Capture the cell that displays the provided text and extract its [x, y] central coordinate. 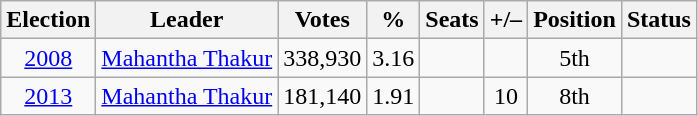
181,140 [322, 96]
Status [658, 20]
+/– [506, 20]
2008 [48, 58]
Leader [187, 20]
2013 [48, 96]
5th [575, 58]
10 [506, 96]
% [394, 20]
8th [575, 96]
Seats [452, 20]
338,930 [322, 58]
1.91 [394, 96]
3.16 [394, 58]
Election [48, 20]
Position [575, 20]
Votes [322, 20]
